Output the (x, y) coordinate of the center of the cell containing the given text.  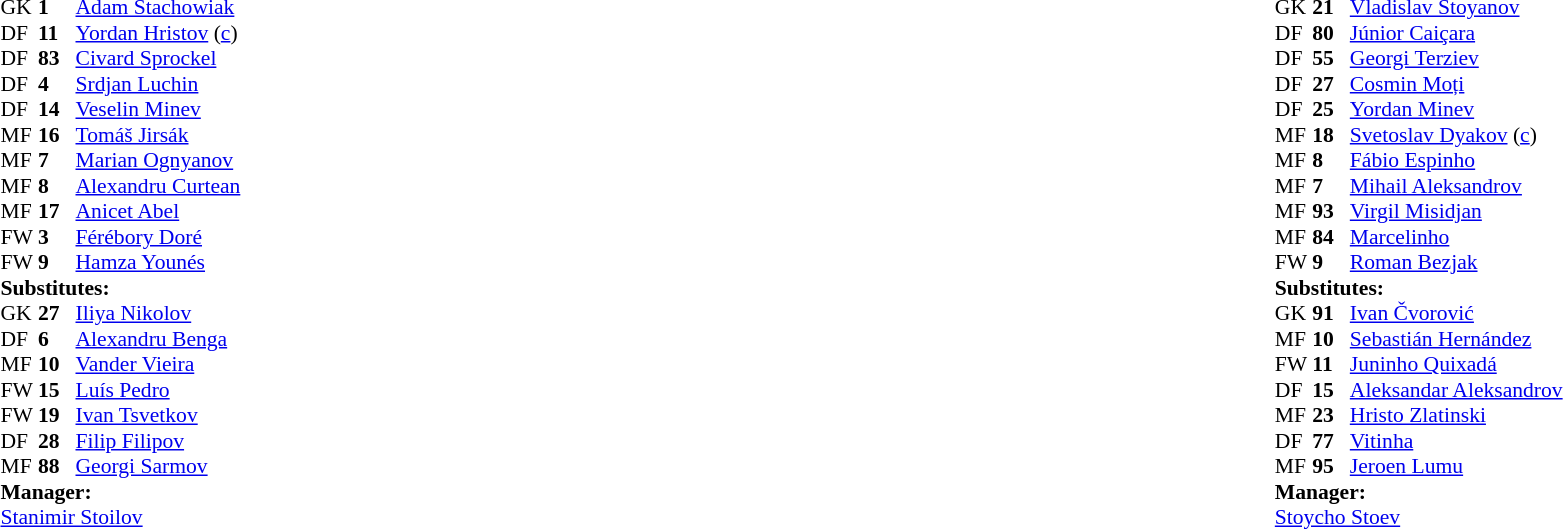
Luís Pedro (158, 390)
Hamza Younés (158, 263)
19 (57, 415)
Férébory Doré (158, 237)
Jeroen Lumu (1456, 467)
Civard Sprockel (158, 59)
Alexandru Benga (158, 339)
93 (1331, 211)
77 (1331, 441)
Filip Filipov (158, 441)
Roman Bezjak (1456, 263)
14 (57, 109)
4 (57, 84)
3 (57, 237)
80 (1331, 33)
88 (57, 467)
Mihail Aleksandrov (1456, 186)
84 (1331, 237)
91 (1331, 313)
Vitinha (1456, 441)
Yordan Minev (1456, 109)
6 (57, 339)
Vander Vieira (158, 365)
Virgil Misidjan (1456, 211)
Veselin Minev (158, 109)
Hristo Zlatinski (1456, 415)
Sebastián Hernández (1456, 339)
83 (57, 59)
23 (1331, 415)
Iliya Nikolov (158, 313)
18 (1331, 135)
Cosmin Moți (1456, 84)
Marcelinho (1456, 237)
Georgi Terziev (1456, 59)
Ivan Čvorović (1456, 313)
55 (1331, 59)
Tomáš Jirsák (158, 135)
Marian Ognyanov (158, 161)
Yordan Hristov (c) (158, 33)
25 (1331, 109)
Alexandru Curtean (158, 186)
Georgi Sarmov (158, 467)
Juninho Quixadá (1456, 365)
Ivan Tsvetkov (158, 415)
Svetoslav Dyakov (c) (1456, 135)
28 (57, 441)
Anicet Abel (158, 211)
16 (57, 135)
Júnior Caiçara (1456, 33)
Fábio Espinho (1456, 161)
Aleksandar Aleksandrov (1456, 390)
95 (1331, 467)
17 (57, 211)
Srdjan Luchin (158, 84)
